Extract the (x, y) coordinate from the center of the cell holding the provided text.  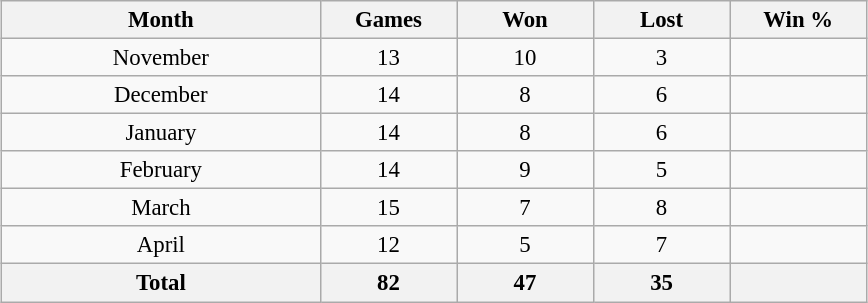
January (162, 133)
12 (388, 245)
Total (162, 283)
35 (662, 283)
9 (526, 170)
Won (526, 20)
April (162, 245)
February (162, 170)
47 (526, 283)
Games (388, 20)
10 (526, 58)
Lost (662, 20)
82 (388, 283)
3 (662, 58)
December (162, 95)
March (162, 208)
November (162, 58)
15 (388, 208)
Month (162, 20)
13 (388, 58)
Win % (798, 20)
